Pinpoint the cell where the given text exists, returning its [X, Y] midpoint coordinate. 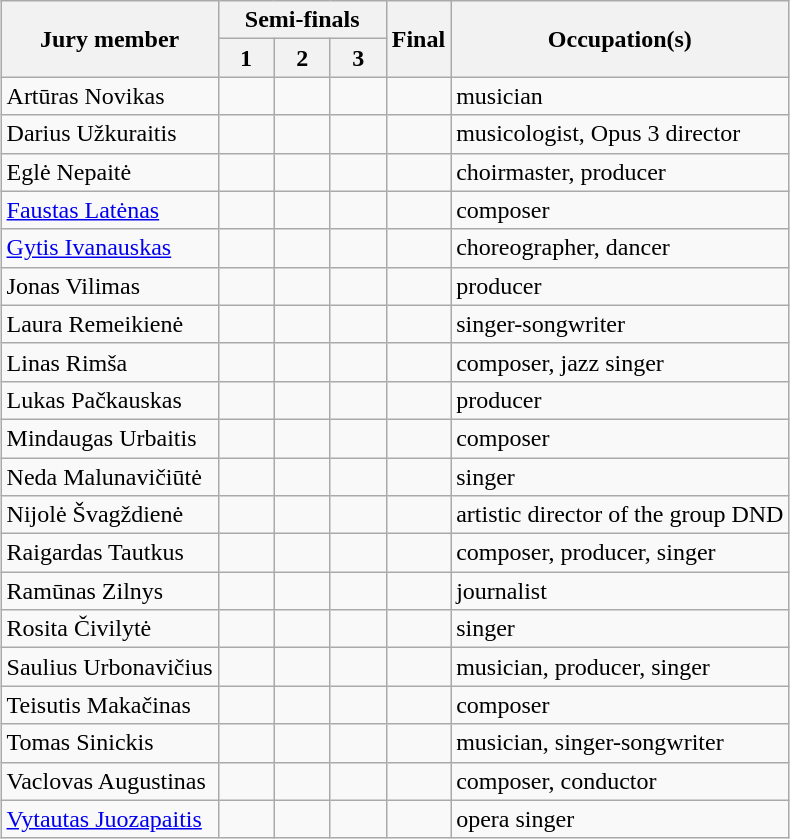
Faustas Latėnas [110, 210]
musician, producer, singer [620, 667]
Neda Malunavičiūtė [110, 477]
composer, jazz singer [620, 362]
opera singer [620, 819]
choreographer, dancer [620, 248]
1 [246, 58]
Ramūnas Zilnys [110, 591]
Vaclovas Augustinas [110, 781]
2 [302, 58]
choirmaster, producer [620, 172]
singer-songwriter [620, 324]
Jury member [110, 39]
Artūras Novikas [110, 96]
Teisutis Makačinas [110, 705]
Laura Remeikienė [110, 324]
composer, producer, singer [620, 553]
Saulius Urbonavičius [110, 667]
Lukas Pačkauskas [110, 400]
Occupation(s) [620, 39]
musician, singer-songwriter [620, 743]
Linas Rimša [110, 362]
artistic director of the group DND [620, 515]
Rosita Čivilytė [110, 629]
musician [620, 96]
Jonas Vilimas [110, 286]
Tomas Sinickis [110, 743]
Final [418, 39]
Semi-finals [302, 20]
musicologist, Opus 3 director [620, 134]
3 [358, 58]
Nijolė Švagždienė [110, 515]
composer, conductor [620, 781]
journalist [620, 591]
Eglė Nepaitė [110, 172]
Vytautas Juozapaitis [110, 819]
Gytis Ivanauskas [110, 248]
Darius Užkuraitis [110, 134]
Mindaugas Urbaitis [110, 438]
Raigardas Tautkus [110, 553]
